From the cell containing the given text, extract its center point as (x, y) coordinate. 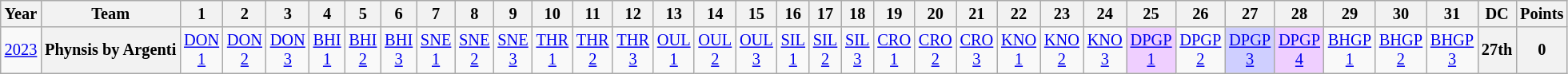
THR1 (553, 50)
25 (1151, 14)
20 (936, 14)
DPGP3 (1250, 50)
SIL1 (793, 50)
13 (674, 14)
DPGP1 (1151, 50)
31 (1452, 14)
Points (1542, 14)
7 (436, 14)
27th (1497, 50)
9 (513, 14)
8 (474, 14)
DPGP4 (1299, 50)
22 (1019, 14)
15 (756, 14)
6 (398, 14)
16 (793, 14)
18 (857, 14)
BHI1 (328, 50)
SIL3 (857, 50)
11 (592, 14)
2023 (21, 50)
OUL1 (674, 50)
SNE1 (436, 50)
30 (1401, 14)
CRO3 (977, 50)
DON3 (288, 50)
2 (245, 14)
KNO1 (1019, 50)
BHI3 (398, 50)
SNE2 (474, 50)
24 (1105, 14)
Team (110, 14)
SIL2 (825, 50)
26 (1200, 14)
THR2 (592, 50)
5 (363, 14)
KNO2 (1062, 50)
SNE3 (513, 50)
3 (288, 14)
29 (1350, 14)
12 (632, 14)
DON1 (201, 50)
DON2 (245, 50)
DPGP2 (1200, 50)
OUL3 (756, 50)
CRO2 (936, 50)
4 (328, 14)
DC (1497, 14)
BHGP3 (1452, 50)
BHGP2 (1401, 50)
OUL2 (715, 50)
1 (201, 14)
23 (1062, 14)
14 (715, 14)
Phynsis by Argenti (110, 50)
Year (21, 14)
THR3 (632, 50)
BHGP1 (1350, 50)
CRO1 (894, 50)
28 (1299, 14)
10 (553, 14)
17 (825, 14)
0 (1542, 50)
21 (977, 14)
19 (894, 14)
BHI2 (363, 50)
KNO3 (1105, 50)
27 (1250, 14)
